Return (x, y) of the center of cell containing provided text 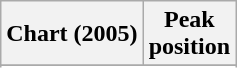
Peakposition (189, 34)
Chart (2005) (72, 34)
